Provide the (X, Y) coordinate of the cell's center where the given text is located.  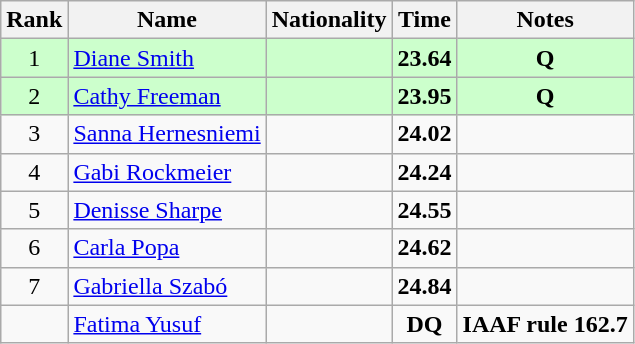
24.55 (424, 210)
Notes (545, 20)
4 (34, 172)
IAAF rule 162.7 (545, 324)
Cathy Freeman (167, 96)
Rank (34, 20)
Carla Popa (167, 248)
Fatima Yusuf (167, 324)
2 (34, 96)
DQ (424, 324)
Gabi Rockmeier (167, 172)
7 (34, 286)
Time (424, 20)
24.02 (424, 134)
Denisse Sharpe (167, 210)
24.24 (424, 172)
1 (34, 58)
Sanna Hernesniemi (167, 134)
23.95 (424, 96)
23.64 (424, 58)
24.62 (424, 248)
Diane Smith (167, 58)
5 (34, 210)
3 (34, 134)
Nationality (329, 20)
24.84 (424, 286)
Name (167, 20)
6 (34, 248)
Gabriella Szabó (167, 286)
